Identify which cell holds the provided text, then report its [X, Y] central coordinate. 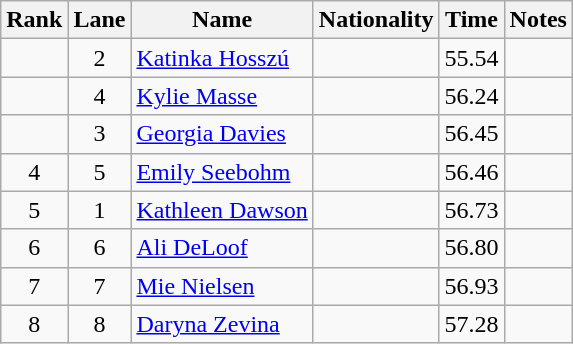
Nationality [376, 20]
Rank [34, 20]
1 [100, 210]
Time [472, 20]
Lane [100, 20]
56.73 [472, 210]
Ali DeLoof [222, 248]
56.93 [472, 286]
Name [222, 20]
56.45 [472, 134]
Emily Seebohm [222, 172]
57.28 [472, 324]
Daryna Zevina [222, 324]
55.54 [472, 58]
2 [100, 58]
56.46 [472, 172]
3 [100, 134]
56.80 [472, 248]
Mie Nielsen [222, 286]
Notes [538, 20]
56.24 [472, 96]
Kylie Masse [222, 96]
Kathleen Dawson [222, 210]
Georgia Davies [222, 134]
Katinka Hosszú [222, 58]
